Search for the cell housing the specified text and yield its [X, Y] center coordinate. 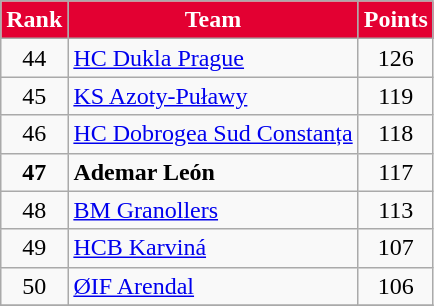
Team [213, 20]
ØIF Arendal [213, 286]
107 [396, 248]
KS Azoty-Puławy [213, 96]
49 [34, 248]
Points [396, 20]
117 [396, 172]
HC Dukla Prague [213, 58]
50 [34, 286]
46 [34, 134]
118 [396, 134]
45 [34, 96]
47 [34, 172]
48 [34, 210]
Rank [34, 20]
126 [396, 58]
BM Granollers [213, 210]
HCB Karviná [213, 248]
113 [396, 210]
Ademar León [213, 172]
44 [34, 58]
119 [396, 96]
106 [396, 286]
HC Dobrogea Sud Constanța [213, 134]
